Search for the cell housing the specified text and yield its [X, Y] center coordinate. 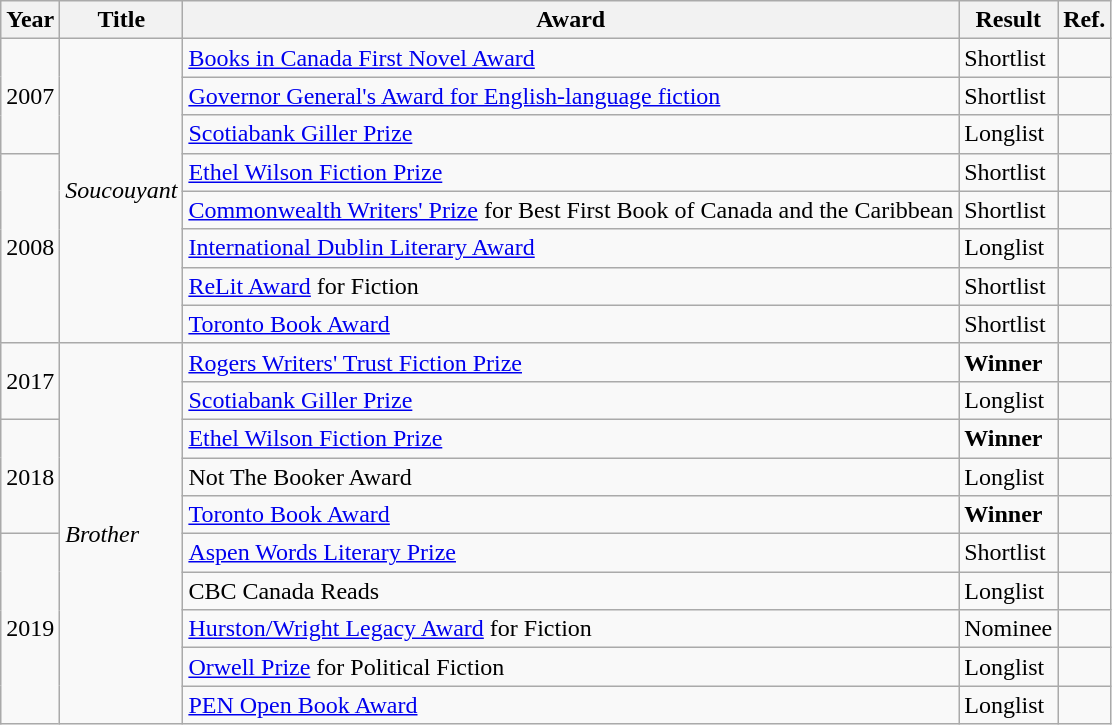
2017 [30, 381]
Commonwealth Writers' Prize for Best First Book of Canada and the Caribbean [571, 210]
Year [30, 20]
Rogers Writers' Trust Fiction Prize [571, 362]
2019 [30, 629]
2007 [30, 96]
International Dublin Literary Award [571, 248]
Award [571, 20]
Title [122, 20]
Governor General's Award for English-language fiction [571, 96]
2008 [30, 248]
PEN Open Book Award [571, 705]
Soucouyant [122, 191]
Books in Canada First Novel Award [571, 58]
Brother [122, 534]
Aspen Words Literary Prize [571, 553]
Result [1008, 20]
2018 [30, 476]
ReLit Award for Fiction [571, 286]
Ref. [1084, 20]
Nominee [1008, 629]
Not The Booker Award [571, 477]
CBC Canada Reads [571, 591]
Orwell Prize for Political Fiction [571, 667]
Hurston/Wright Legacy Award for Fiction [571, 629]
